Scan for the cell matching the given text and deliver its (x, y) coordinate at center. 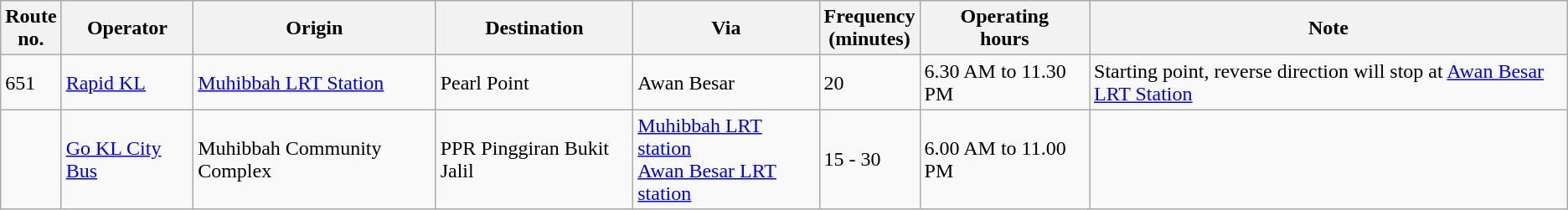
651 (31, 82)
Awan Besar (726, 82)
Origin (315, 28)
Operator (127, 28)
6.30 AM to 11.30 PM (1005, 82)
Note (1328, 28)
Muhibbah LRT Station (315, 82)
Muhibbah LRT stationAwan Besar LRT station (726, 159)
20 (869, 82)
Pearl Point (534, 82)
6.00 AM to 11.00 PM (1005, 159)
Starting point, reverse direction will stop at Awan Besar LRT Station (1328, 82)
Via (726, 28)
PPR Pinggiran Bukit Jalil (534, 159)
Rapid KL (127, 82)
Destination (534, 28)
Muhibbah Community Complex (315, 159)
Go KL City Bus (127, 159)
15 - 30 (869, 159)
Routeno. (31, 28)
Operatinghours (1005, 28)
Frequency(minutes) (869, 28)
